From the cell containing the given text, extract its center point as [x, y] coordinate. 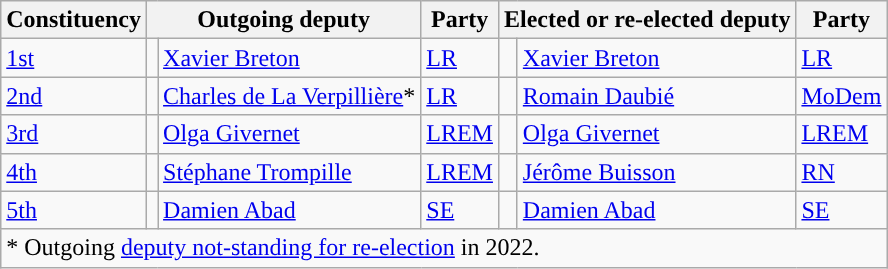
Stéphane Trompille [290, 172]
Jérôme Buisson [656, 172]
5th [74, 210]
* Outgoing deputy not-standing for re-election in 2022. [444, 248]
Romain Daubié [656, 96]
Constituency [74, 20]
1st [74, 58]
Elected or re-elected deputy [646, 20]
Outgoing deputy [283, 20]
RN [842, 172]
Charles de La Verpillière* [290, 96]
3rd [74, 134]
2nd [74, 96]
4th [74, 172]
MoDem [842, 96]
